Find where the given text appears and provide that cell's center as (x, y) coordinate. 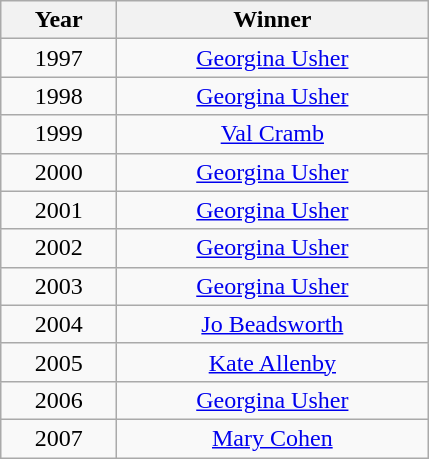
2002 (59, 248)
2007 (59, 438)
Val Cramb (272, 134)
2001 (59, 210)
Year (59, 20)
1997 (59, 58)
2006 (59, 400)
1998 (59, 96)
Jo Beadsworth (272, 324)
Winner (272, 20)
2004 (59, 324)
Kate Allenby (272, 362)
Mary Cohen (272, 438)
1999 (59, 134)
2000 (59, 172)
2005 (59, 362)
2003 (59, 286)
